For the text-containing cell, return its midpoint in [X, Y] coordinate format. 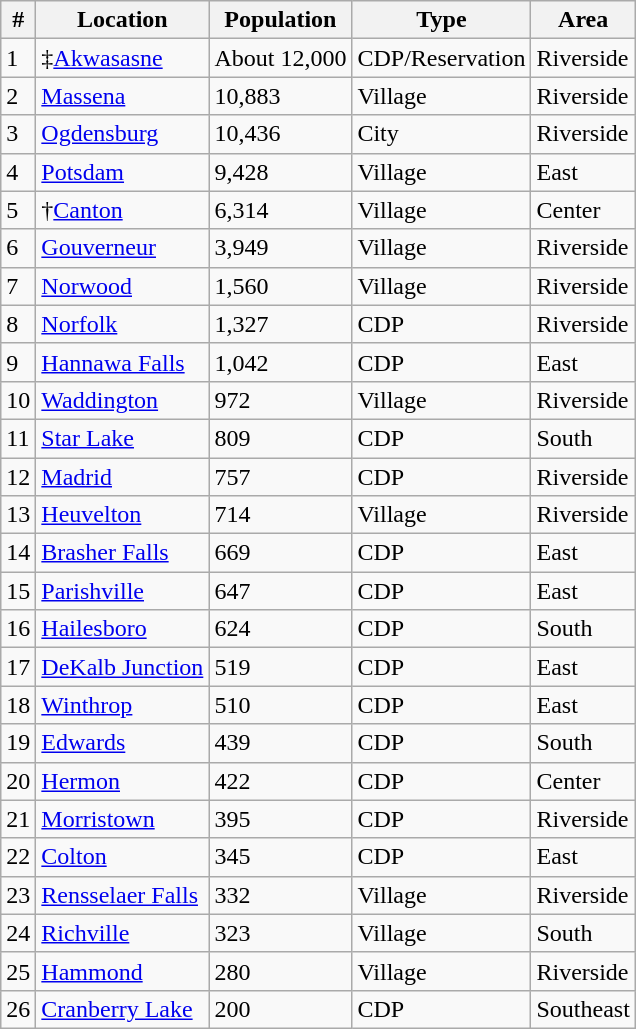
20 [18, 781]
7 [18, 286]
757 [280, 477]
Hailesboro [122, 629]
City [442, 134]
19 [18, 743]
323 [280, 933]
Norwood [122, 286]
Gouverneur [122, 248]
‡Akwasasne [122, 58]
1,560 [280, 286]
24 [18, 933]
422 [280, 781]
Madrid [122, 477]
CDP/Reservation [442, 58]
23 [18, 895]
25 [18, 971]
9,428 [280, 172]
21 [18, 819]
Southeast [583, 1009]
10,436 [280, 134]
†Canton [122, 210]
519 [280, 667]
3,949 [280, 248]
8 [18, 324]
3 [18, 134]
809 [280, 438]
669 [280, 553]
9 [18, 362]
Winthrop [122, 705]
6,314 [280, 210]
Heuvelton [122, 515]
Cranberry Lake [122, 1009]
Area [583, 20]
26 [18, 1009]
14 [18, 553]
17 [18, 667]
Colton [122, 857]
12 [18, 477]
1 [18, 58]
Massena [122, 96]
Potsdam [122, 172]
Hammond [122, 971]
Hannawa Falls [122, 362]
Brasher Falls [122, 553]
11 [18, 438]
Edwards [122, 743]
200 [280, 1009]
624 [280, 629]
647 [280, 591]
395 [280, 819]
Parishville [122, 591]
Morristown [122, 819]
714 [280, 515]
DeKalb Junction [122, 667]
# [18, 20]
1,042 [280, 362]
510 [280, 705]
15 [18, 591]
5 [18, 210]
Norfolk [122, 324]
280 [280, 971]
Ogdensburg [122, 134]
2 [18, 96]
Location [122, 20]
Population [280, 20]
About 12,000 [280, 58]
Hermon [122, 781]
10 [18, 400]
16 [18, 629]
4 [18, 172]
332 [280, 895]
439 [280, 743]
13 [18, 515]
Richville [122, 933]
6 [18, 248]
972 [280, 400]
Waddington [122, 400]
Rensselaer Falls [122, 895]
Star Lake [122, 438]
10,883 [280, 96]
Type [442, 20]
1,327 [280, 324]
345 [280, 857]
18 [18, 705]
22 [18, 857]
